Identify which cell holds the provided text, then report its (x, y) central coordinate. 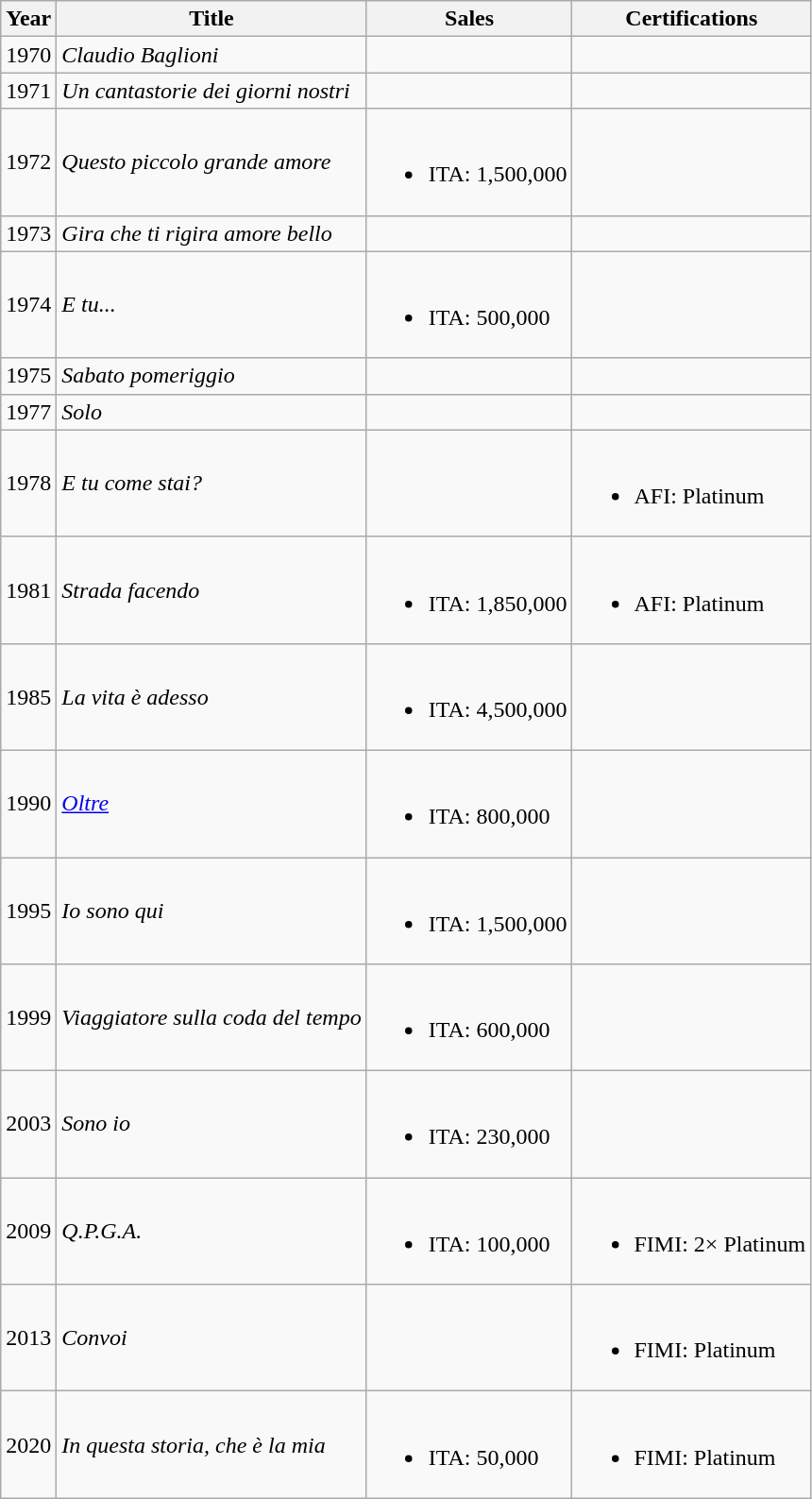
Viaggiatore sulla coda del tempo (211, 1018)
ITA: 800,000 (469, 803)
2003 (28, 1124)
Title (211, 19)
Strada facendo (211, 589)
ITA: 4,500,000 (469, 697)
Claudio Baglioni (211, 55)
Questo piccolo grande amore (211, 162)
1971 (28, 91)
2013 (28, 1337)
Solo (211, 412)
Convoi (211, 1337)
Q.P.G.A. (211, 1232)
1990 (28, 803)
1978 (28, 484)
E tu come stai? (211, 484)
1974 (28, 304)
Certifications (691, 19)
Year (28, 19)
Sono io (211, 1124)
2009 (28, 1232)
Sales (469, 19)
E tu... (211, 304)
ITA: 230,000 (469, 1124)
Oltre (211, 803)
1985 (28, 697)
ITA: 500,000 (469, 304)
Sabato pomeriggio (211, 376)
ITA: 50,000 (469, 1445)
Gira che ti rigira amore bello (211, 233)
ITA: 1,850,000 (469, 589)
1970 (28, 55)
La vita è adesso (211, 697)
1973 (28, 233)
1977 (28, 412)
ITA: 600,000 (469, 1018)
1999 (28, 1018)
1975 (28, 376)
1995 (28, 911)
1981 (28, 589)
FIMI: 2× Platinum (691, 1232)
Io sono qui (211, 911)
Un cantastorie dei giorni nostri (211, 91)
In questa storia, che è la mia (211, 1445)
ITA: 100,000 (469, 1232)
1972 (28, 162)
2020 (28, 1445)
